Return (x, y) of the center of cell containing provided text 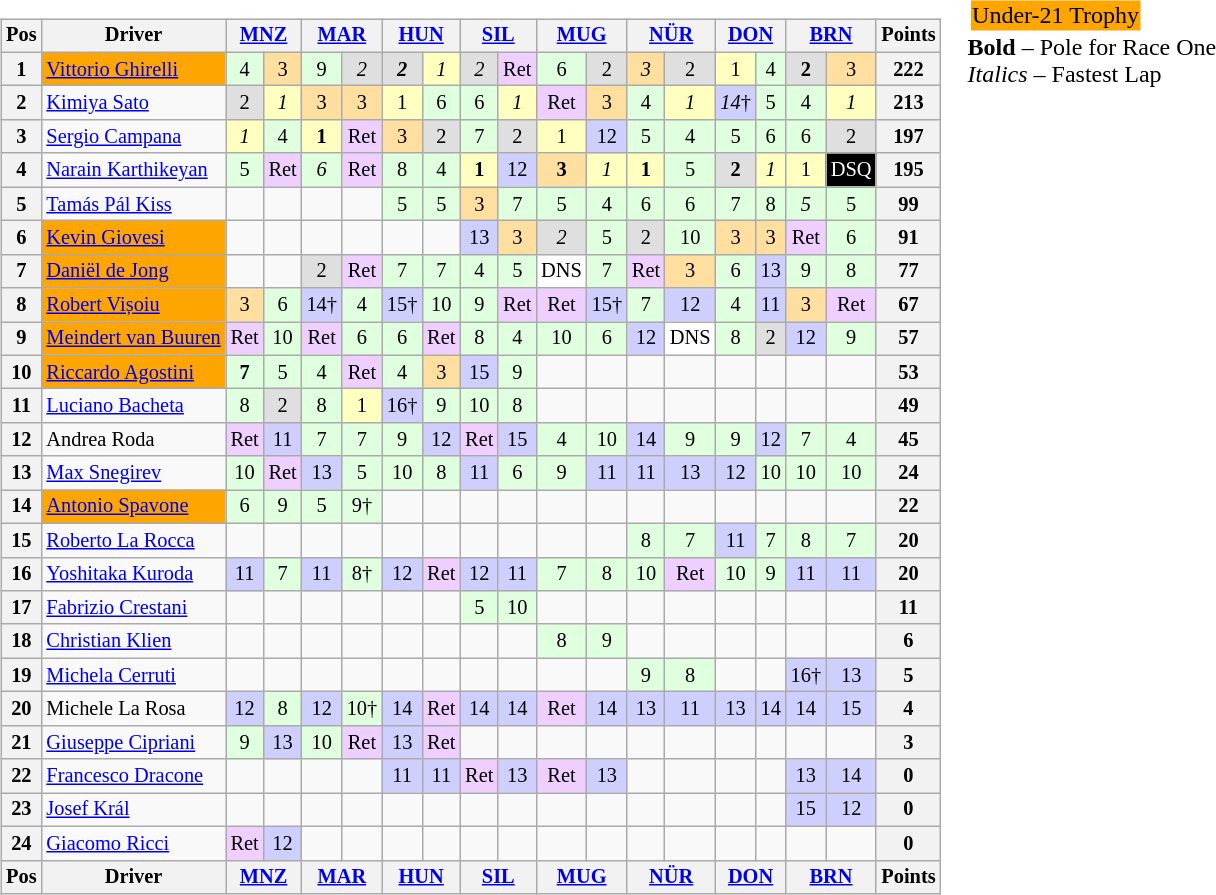
Under-21 Trophy (1056, 15)
Meindert van Buuren (133, 339)
Francesco Dracone (133, 776)
Narain Karthikeyan (133, 170)
53 (908, 372)
Fabrizio Crestani (133, 608)
Christian Klien (133, 641)
DSQ (851, 170)
21 (21, 742)
Daniël de Jong (133, 271)
77 (908, 271)
222 (908, 69)
49 (908, 406)
Robert Vișoiu (133, 305)
Riccardo Agostini (133, 372)
Tamás Pál Kiss (133, 204)
Michela Cerruti (133, 675)
Michele La Rosa (133, 709)
Vittorio Ghirelli (133, 69)
16 (21, 574)
67 (908, 305)
45 (908, 440)
197 (908, 137)
17 (21, 608)
Sergio Campana (133, 137)
8† (362, 574)
Andrea Roda (133, 440)
Giuseppe Cipriani (133, 742)
Josef Král (133, 810)
Kevin Giovesi (133, 238)
57 (908, 339)
9† (362, 507)
23 (21, 810)
Luciano Bacheta (133, 406)
195 (908, 170)
19 (21, 675)
Max Snegirev (133, 473)
213 (908, 103)
99 (908, 204)
Antonio Spavone (133, 507)
Yoshitaka Kuroda (133, 574)
91 (908, 238)
18 (21, 641)
10† (362, 709)
Kimiya Sato (133, 103)
Giacomo Ricci (133, 843)
Roberto La Rocca (133, 540)
